Determine the [X, Y] coordinate at the center of the cell enclosing the given text.  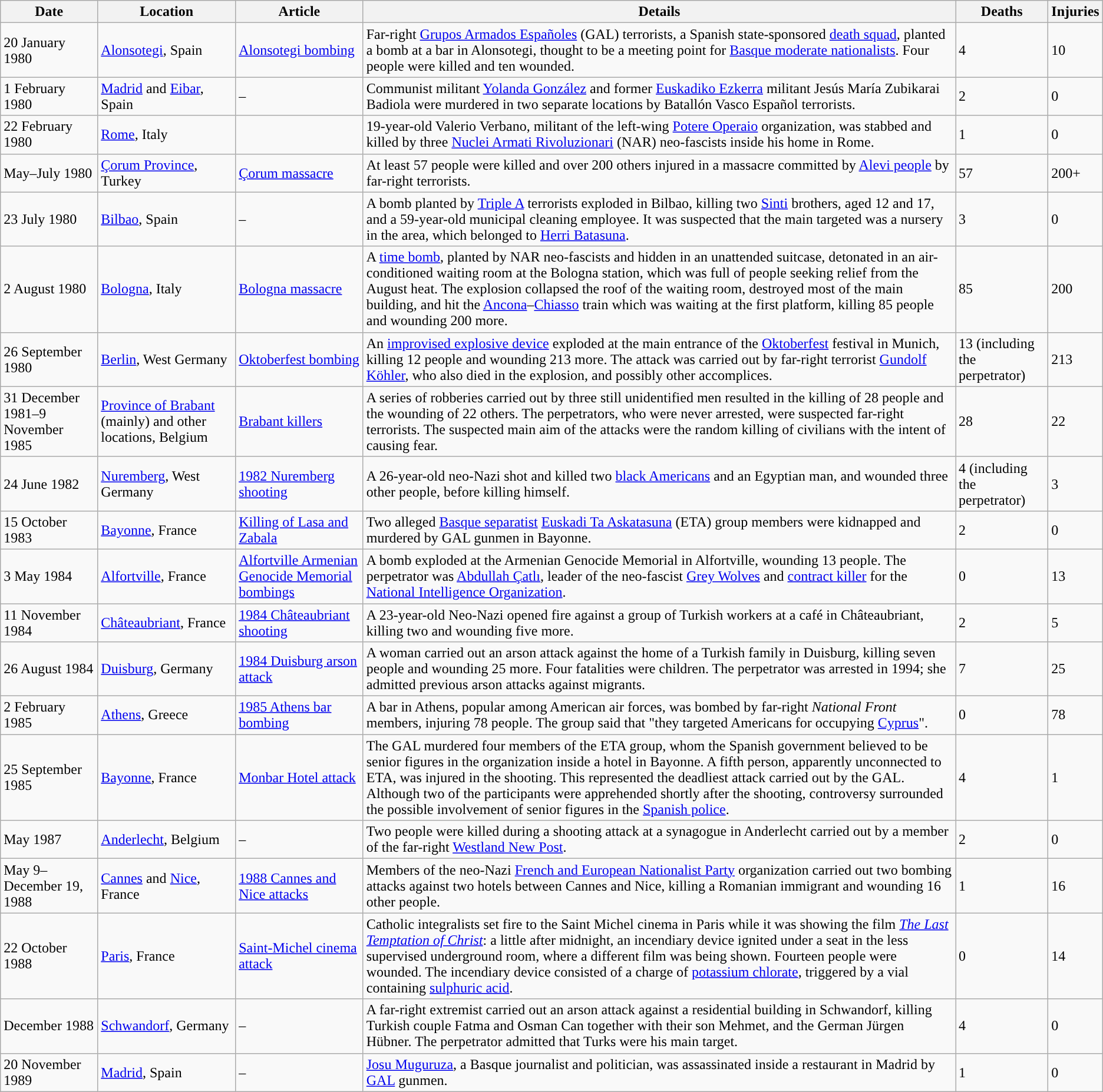
23 July 1980 [49, 219]
85 [1002, 289]
Alonsotegi, Spain [167, 50]
4 (including the perpetrator) [1002, 484]
15 October 1983 [49, 530]
Details [659, 12]
10 [1075, 50]
Madrid, Spain [167, 1072]
22 October 1988 [49, 956]
1985 Athens bar bombing [299, 715]
213 [1075, 359]
78 [1075, 715]
26 September 1980 [49, 359]
Châteaubriant, France [167, 622]
7 [1002, 669]
Bilbao, Spain [167, 219]
May–July 1980 [49, 173]
Bologna, Italy [167, 289]
16 [1075, 886]
A 26-year-old neo-Nazi shot and killed two black Americans and an Egyptian man, and wounded three other people, before killing himself. [659, 484]
Deaths [1002, 12]
May 9–December 19, 1988 [49, 886]
11 November 1984 [49, 622]
31 December 1981–9 November 1985 [49, 422]
200+ [1075, 173]
25 [1075, 669]
Saint-Michel cinema attack [299, 956]
Çorum massacre [299, 173]
Paris, France [167, 956]
20 November 1989 [49, 1072]
Monbar Hotel attack [299, 777]
22 February 1980 [49, 134]
200 [1075, 289]
Alfortville Armenian Genocide Memorial bombings [299, 576]
25 September 1985 [49, 777]
Province of Brabant (mainly) and other locations, Belgium [167, 422]
2 February 1985 [49, 715]
Injuries [1075, 12]
Cannes and Nice, France [167, 886]
At least 57 people were killed and over 200 others injured in a massacre committed by Alevi people by far-right terrorists. [659, 173]
Madrid and Eibar, Spain [167, 97]
Josu Muguruza, a Basque journalist and politician, was assassinated inside a restaurant in Madrid by GAL gunmen. [659, 1072]
Brabant killers [299, 422]
57 [1002, 173]
3 May 1984 [49, 576]
1 February 1980 [49, 97]
26 August 1984 [49, 669]
28 [1002, 422]
Athens, Greece [167, 715]
1984 Duisburg arson attack [299, 669]
Duisburg, Germany [167, 669]
5 [1075, 622]
Nuremberg, West Germany [167, 484]
Rome, Italy [167, 134]
December 1988 [49, 1026]
Two alleged Basque separatist Euskadi Ta Askatasuna (ETA) group members were kidnapped and murdered by GAL gunmen in Bayonne. [659, 530]
Article [299, 12]
22 [1075, 422]
A 23-year-old Neo-Nazi opened fire against a group of Turkish workers at a café in Châteaubriant, killing two and wounding five more. [659, 622]
Çorum Province, Turkey [167, 173]
Alfortville, France [167, 576]
13 (including the perpetrator) [1002, 359]
Date [49, 12]
2 August 1980 [49, 289]
1988 Cannes and Nice attacks [299, 886]
May 1987 [49, 840]
20 January 1980 [49, 50]
Two people were killed during a shooting attack at a synagogue in Anderlecht carried out by a member of the far-right Westland New Post. [659, 840]
Anderlecht, Belgium [167, 840]
13 [1075, 576]
Oktoberfest bombing [299, 359]
Bologna massacre [299, 289]
1982 Nuremberg shooting [299, 484]
1984 Châteaubriant shooting [299, 622]
Killing of Lasa and Zabala [299, 530]
Schwandorf, Germany [167, 1026]
14 [1075, 956]
24 June 1982 [49, 484]
Location [167, 12]
Alonsotegi bombing [299, 50]
Berlin, West Germany [167, 359]
